For the text-containing cell, return its midpoint in (x, y) coordinate format. 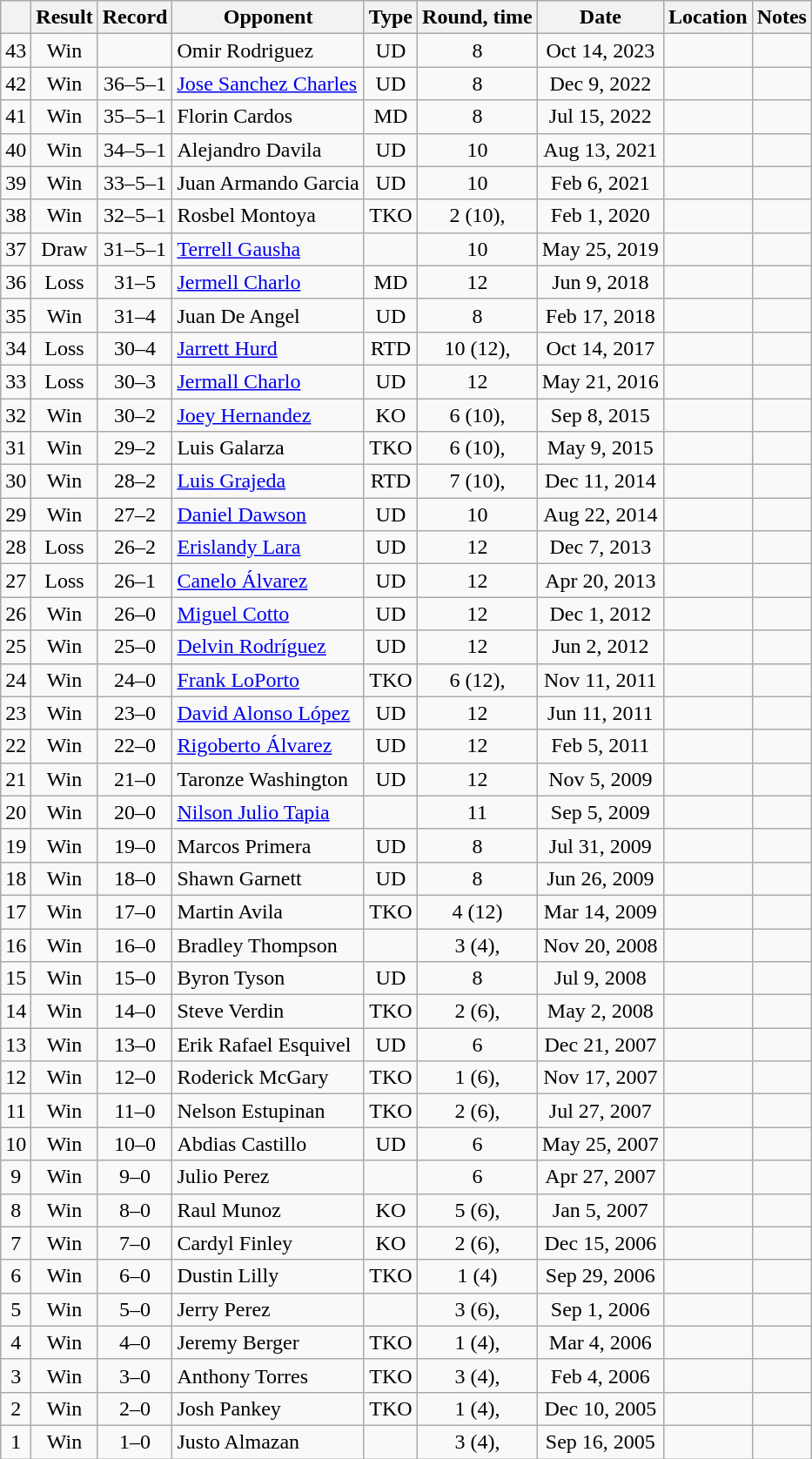
Feb 5, 2011 (601, 746)
27 (16, 581)
32 (16, 415)
Feb 1, 2020 (601, 216)
Steve Verdin (268, 1012)
3 (16, 1375)
Draw (64, 249)
39 (16, 183)
Location (708, 17)
2–0 (135, 1409)
Nilson Julio Tapia (268, 812)
Mar 14, 2009 (601, 911)
Feb 17, 2018 (601, 315)
Notes (782, 17)
Miguel Cotto (268, 614)
30–3 (135, 381)
17 (16, 911)
4 (12) (478, 911)
Raul Munoz (268, 1210)
Juan Armando Garcia (268, 183)
Apr 27, 2007 (601, 1177)
Dec 15, 2006 (601, 1243)
9 (16, 1177)
36 (16, 282)
May 9, 2015 (601, 448)
6–0 (135, 1276)
Shawn Garnett (268, 878)
Josh Pankey (268, 1409)
Luis Galarza (268, 448)
Alejandro Davila (268, 150)
29–2 (135, 448)
41 (16, 117)
23–0 (135, 713)
32–5–1 (135, 216)
31–5–1 (135, 249)
Jan 5, 2007 (601, 1210)
Jarrett Hurd (268, 348)
26–1 (135, 581)
May 25, 2019 (601, 249)
35–5–1 (135, 117)
34–5–1 (135, 150)
Dec 7, 2013 (601, 548)
Nov 5, 2009 (601, 779)
11–0 (135, 1111)
Jul 9, 2008 (601, 978)
Roderick McGary (268, 1078)
28 (16, 548)
Jerry Perez (268, 1309)
Sep 16, 2005 (601, 1442)
Round, time (478, 17)
1 (16, 1442)
Anthony Torres (268, 1375)
Type (390, 17)
31 (16, 448)
Jun 9, 2018 (601, 282)
Oct 14, 2017 (601, 348)
Jul 31, 2009 (601, 845)
Marcos Primera (268, 845)
21–0 (135, 779)
Dustin Lilly (268, 1276)
37 (16, 249)
3 (6), (478, 1309)
Mar 4, 2006 (601, 1342)
Jun 2, 2012 (601, 647)
30 (16, 481)
4–0 (135, 1342)
5 (16, 1309)
Jose Sanchez Charles (268, 84)
Result (64, 17)
26 (16, 614)
Jul 15, 2022 (601, 117)
Daniel Dawson (268, 514)
Dec 9, 2022 (601, 84)
29 (16, 514)
21 (16, 779)
Record (135, 17)
7 (16, 1243)
Aug 22, 2014 (601, 514)
May 21, 2016 (601, 381)
14–0 (135, 1012)
10–0 (135, 1144)
Taronze Washington (268, 779)
23 (16, 713)
5–0 (135, 1309)
20–0 (135, 812)
Nov 20, 2008 (601, 945)
Nov 11, 2011 (601, 680)
10 (12), (478, 348)
38 (16, 216)
Canelo Álvarez (268, 581)
19 (16, 845)
24–0 (135, 680)
Florin Cardos (268, 117)
34 (16, 348)
May 25, 2007 (601, 1144)
Erik Rafael Esquivel (268, 1045)
Justo Almazan (268, 1442)
Abdias Castillo (268, 1144)
2 (10), (478, 216)
Julio Perez (268, 1177)
13 (16, 1045)
5 (6), (478, 1210)
43 (16, 50)
20 (16, 812)
Dec 21, 2007 (601, 1045)
Sep 5, 2009 (601, 812)
Feb 4, 2006 (601, 1375)
Feb 6, 2021 (601, 183)
Opponent (268, 17)
22–0 (135, 746)
Sep 29, 2006 (601, 1276)
16–0 (135, 945)
1 (6), (478, 1078)
Jun 11, 2011 (601, 713)
35 (16, 315)
2 (16, 1409)
Luis Grajeda (268, 481)
Joey Hernandez (268, 415)
6 (12), (478, 680)
30–2 (135, 415)
Delvin Rodríguez (268, 647)
15–0 (135, 978)
7–0 (135, 1243)
7 (10), (478, 481)
Dec 10, 2005 (601, 1409)
16 (16, 945)
31–4 (135, 315)
26–0 (135, 614)
Omir Rodriguez (268, 50)
36–5–1 (135, 84)
18–0 (135, 878)
Oct 14, 2023 (601, 50)
Rigoberto Álvarez (268, 746)
12–0 (135, 1078)
Bradley Thompson (268, 945)
30–4 (135, 348)
31–5 (135, 282)
Jermall Charlo (268, 381)
Aug 13, 2021 (601, 150)
Sep 1, 2006 (601, 1309)
18 (16, 878)
Byron Tyson (268, 978)
Rosbel Montoya (268, 216)
27–2 (135, 514)
25 (16, 647)
19–0 (135, 845)
25–0 (135, 647)
24 (16, 680)
Juan De Angel (268, 315)
David Alonso López (268, 713)
Jun 26, 2009 (601, 878)
17–0 (135, 911)
13–0 (135, 1045)
1 (4) (478, 1276)
4 (16, 1342)
Jul 27, 2007 (601, 1111)
42 (16, 84)
Terrell Gausha (268, 249)
Martin Avila (268, 911)
Jeremy Berger (268, 1342)
Dec 11, 2014 (601, 481)
Erislandy Lara (268, 548)
33–5–1 (135, 183)
Dec 1, 2012 (601, 614)
28–2 (135, 481)
8–0 (135, 1210)
22 (16, 746)
40 (16, 150)
9–0 (135, 1177)
Apr 20, 2013 (601, 581)
Nelson Estupinan (268, 1111)
14 (16, 1012)
1–0 (135, 1442)
33 (16, 381)
15 (16, 978)
Date (601, 17)
Frank LoPorto (268, 680)
Nov 17, 2007 (601, 1078)
26–2 (135, 548)
3–0 (135, 1375)
Sep 8, 2015 (601, 415)
May 2, 2008 (601, 1012)
Jermell Charlo (268, 282)
Cardyl Finley (268, 1243)
